Output the [x, y] coordinate of the center of the cell containing the given text.  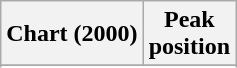
Chart (2000) [72, 34]
Peakposition [189, 34]
